Capture the cell that displays the provided text and extract its [x, y] central coordinate. 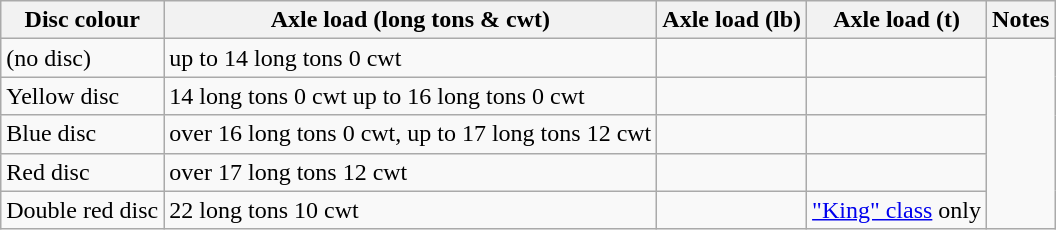
over 16 long tons 0 cwt, up to 17 long tons 12 cwt [410, 134]
Axle load (t) [897, 20]
22 long tons 10 cwt [410, 210]
Yellow disc [82, 96]
14 long tons 0 cwt up to 16 long tons 0 cwt [410, 96]
(no disc) [82, 58]
up to 14 long tons 0 cwt [410, 58]
Disc colour [82, 20]
Axle load (long tons & cwt) [410, 20]
over 17 long tons 12 cwt [410, 172]
"King" class only [897, 210]
Red disc [82, 172]
Blue disc [82, 134]
Axle load (lb) [732, 20]
Double red disc [82, 210]
Notes [1021, 20]
